From the cell containing the given text, extract its center point as [X, Y] coordinate. 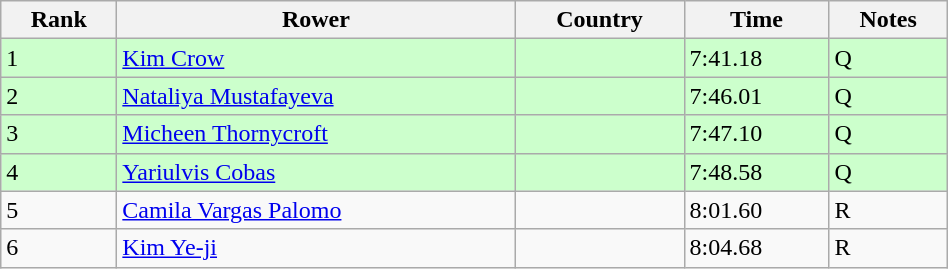
Notes [888, 20]
Kim Ye-ji [316, 248]
Micheen Thornycroft [316, 134]
Nataliya Mustafayeva [316, 96]
Camila Vargas Palomo [316, 210]
Time [756, 20]
7:46.01 [756, 96]
4 [59, 172]
2 [59, 96]
7:41.18 [756, 58]
5 [59, 210]
Yariulvis Cobas [316, 172]
8:01.60 [756, 210]
8:04.68 [756, 248]
7:48.58 [756, 172]
Kim Crow [316, 58]
Rank [59, 20]
Rower [316, 20]
1 [59, 58]
Country [600, 20]
6 [59, 248]
3 [59, 134]
7:47.10 [756, 134]
